Determine the [x, y] coordinate at the center of the cell enclosing the given text.  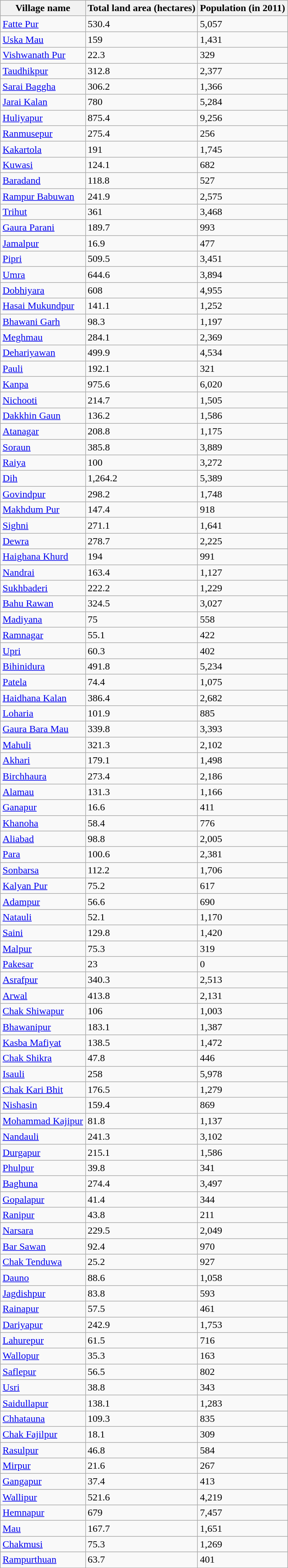
25.2 [142, 1262]
163 [243, 1356]
Makhdum Pur [43, 510]
402 [243, 651]
Sukhbaderi [43, 588]
Isauli [43, 1074]
2,102 [243, 745]
Sighni [43, 525]
Dauno [43, 1278]
2,049 [243, 1231]
341 [243, 1168]
Huliyapur [43, 118]
16.9 [142, 243]
3,102 [243, 1136]
Rampurthuan [43, 1560]
9,256 [243, 118]
4,534 [243, 353]
163.4 [142, 572]
118.8 [142, 180]
5,057 [243, 24]
975.6 [142, 384]
112.2 [142, 870]
446 [243, 1058]
18.1 [142, 1434]
Uska Mau [43, 40]
Akhari [43, 761]
Bhawanipur [43, 1027]
Taudhikpur [43, 71]
129.8 [142, 933]
Usri [43, 1387]
138.5 [142, 1043]
0 [243, 964]
690 [243, 901]
1,058 [243, 1278]
Wallopur [43, 1356]
1,283 [243, 1403]
Jagdishpur [43, 1293]
682 [243, 165]
1,505 [243, 400]
Govindpur [43, 494]
167.7 [142, 1528]
194 [142, 557]
1,137 [243, 1121]
267 [243, 1466]
1,252 [243, 306]
278.7 [142, 541]
3,468 [243, 212]
Mirpur [43, 1466]
229.5 [142, 1231]
1,175 [243, 431]
100.6 [142, 854]
37.4 [142, 1482]
Atanagar [43, 431]
1,269 [243, 1544]
2,575 [243, 196]
Saidullapur [43, 1403]
Birchhaura [43, 776]
241.3 [142, 1136]
Pauli [43, 369]
1,127 [243, 572]
83.8 [142, 1293]
88.6 [142, 1278]
Hasai Mukundpur [43, 306]
Chak Fajilpur [43, 1434]
1,641 [243, 525]
4,219 [243, 1497]
Gangapur [43, 1482]
159.4 [142, 1105]
875.4 [142, 118]
1,748 [243, 494]
5,389 [243, 478]
Asrafpur [43, 980]
Natauli [43, 917]
Adampur [43, 901]
Chak Kari Bhit [43, 1090]
1,498 [243, 761]
461 [243, 1309]
Kanpa [43, 384]
Durgapur [43, 1152]
Dehariyawan [43, 353]
2,186 [243, 776]
55.1 [142, 635]
Umra [43, 275]
Chak Shiwapur [43, 1011]
179.1 [142, 761]
Rasulpur [43, 1450]
Upri [43, 651]
16.6 [142, 807]
411 [243, 807]
Dewra [43, 541]
521.6 [142, 1497]
159 [142, 40]
81.8 [142, 1121]
918 [243, 510]
Rainapur [43, 1309]
Alamau [43, 792]
Chak Tenduwa [43, 1262]
Gaura Parani [43, 228]
491.8 [142, 666]
Rampur Babuwan [43, 196]
Mohammad Kajipur [43, 1121]
Meghmau [43, 337]
Sarai Baggha [43, 86]
Raiya [43, 463]
131.3 [142, 792]
Para [43, 854]
75.2 [142, 886]
644.6 [142, 275]
3,894 [243, 275]
1,279 [243, 1090]
Baghuna [43, 1183]
98.3 [142, 322]
Chakmusi [43, 1544]
Ramnagar [43, 635]
2,225 [243, 541]
617 [243, 886]
509.5 [142, 259]
413.8 [142, 996]
39.8 [142, 1168]
7,457 [243, 1513]
5,234 [243, 666]
Malpur [43, 948]
3,027 [243, 604]
991 [243, 557]
386.4 [142, 698]
192.1 [142, 369]
141.1 [142, 306]
499.9 [142, 353]
Kakartola [43, 149]
Village name [43, 8]
530.4 [142, 24]
98.8 [142, 839]
Sonbarsa [43, 870]
312.8 [142, 71]
1,472 [243, 1043]
74.4 [142, 682]
208.8 [142, 431]
58.4 [142, 823]
Bihinidura [43, 666]
Madiyana [43, 619]
Kalyan Pur [43, 886]
1,651 [243, 1528]
1,170 [243, 917]
106 [142, 1011]
92.4 [142, 1246]
477 [243, 243]
1,753 [243, 1325]
4,955 [243, 290]
1,706 [243, 870]
Gaura Bara Mau [43, 729]
1,264.2 [142, 478]
343 [243, 1387]
Aliabad [43, 839]
242.9 [142, 1325]
Nichooti [43, 400]
321 [243, 369]
869 [243, 1105]
Dariyapur [43, 1325]
124.1 [142, 165]
Pipri [43, 259]
41.4 [142, 1199]
361 [142, 212]
61.5 [142, 1340]
298.2 [142, 494]
56.5 [142, 1372]
222.2 [142, 588]
1,745 [243, 149]
38.8 [142, 1387]
802 [243, 1372]
339.8 [142, 729]
Patela [43, 682]
Lahurepur [43, 1340]
183.1 [142, 1027]
189.7 [142, 228]
Wallipur [43, 1497]
340.3 [142, 980]
Mau [43, 1528]
344 [243, 1199]
306.2 [142, 86]
Pakesar [43, 964]
3,497 [243, 1183]
835 [243, 1419]
271.1 [142, 525]
Ranipur [43, 1215]
Chak Shikra [43, 1058]
401 [243, 1560]
Loharia [43, 714]
Baradand [43, 180]
256 [243, 133]
211 [243, 1215]
Trihut [43, 212]
2,513 [243, 980]
Narsara [43, 1231]
2,682 [243, 698]
43.8 [142, 1215]
258 [142, 1074]
319 [243, 948]
3,272 [243, 463]
Soraun [43, 447]
1,166 [243, 792]
214.7 [142, 400]
Fatte Pur [43, 24]
329 [243, 55]
100 [142, 463]
2,381 [243, 854]
Bar Sawan [43, 1246]
3,393 [243, 729]
75 [142, 619]
63.7 [142, 1560]
191 [142, 149]
56.6 [142, 901]
Kuwasi [43, 165]
1,075 [243, 682]
21.6 [142, 1466]
138.1 [142, 1403]
Ganapur [43, 807]
Nandauli [43, 1136]
274.4 [142, 1183]
Chhatauna [43, 1419]
Bhawani Garh [43, 322]
970 [243, 1246]
385.8 [142, 447]
321.3 [142, 745]
3,889 [243, 447]
57.5 [142, 1309]
136.2 [142, 415]
Jarai Kalan [43, 102]
1,229 [243, 588]
1,431 [243, 40]
1,197 [243, 322]
608 [142, 290]
780 [142, 102]
176.5 [142, 1090]
Gopalapur [43, 1199]
422 [243, 635]
215.1 [142, 1152]
35.3 [142, 1356]
6,020 [243, 384]
284.1 [142, 337]
52.1 [142, 917]
Nishasin [43, 1105]
Phulpur [43, 1168]
Hemnapur [43, 1513]
109.3 [142, 1419]
324.5 [142, 604]
2,369 [243, 337]
275.4 [142, 133]
1,366 [243, 86]
Haighana Khurd [43, 557]
3,451 [243, 259]
885 [243, 714]
Vishwanath Pur [43, 55]
Dobhiyara [43, 290]
584 [243, 1450]
Jamalpur [43, 243]
Haidhana Kalan [43, 698]
2,377 [243, 71]
2,005 [243, 839]
273.4 [142, 776]
2,131 [243, 996]
Saflepur [43, 1372]
5,284 [243, 102]
46.8 [142, 1450]
22.3 [142, 55]
716 [243, 1340]
241.9 [142, 196]
1,387 [243, 1027]
Mahuli [43, 745]
147.4 [142, 510]
5,978 [243, 1074]
413 [243, 1482]
679 [142, 1513]
Nandrai [43, 572]
Ranmusepur [43, 133]
927 [243, 1262]
Saini [43, 933]
558 [243, 619]
993 [243, 228]
776 [243, 823]
Khanoha [43, 823]
Total land area (hectares) [142, 8]
Kasba Mafiyat [43, 1043]
60.3 [142, 651]
527 [243, 180]
593 [243, 1293]
23 [142, 964]
1,420 [243, 933]
101.9 [142, 714]
Dih [43, 478]
309 [243, 1434]
Arwal [43, 996]
Population (in 2011) [243, 8]
Bahu Rawan [43, 604]
47.8 [142, 1058]
Dakkhin Gaun [43, 415]
1,003 [243, 1011]
